Determine the [X, Y] coordinate at the center of the cell enclosing the given text.  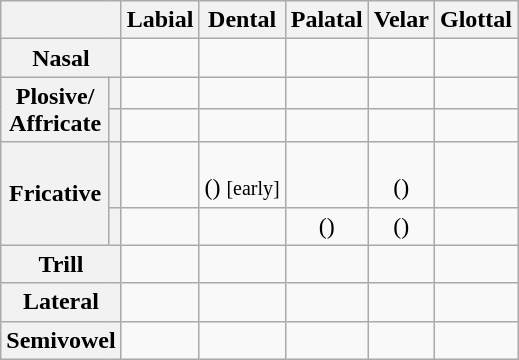
Lateral [61, 302]
Trill [61, 264]
Fricative [56, 194]
Dental [242, 20]
Labial [160, 20]
Velar [401, 20]
Semivowel [61, 340]
Glottal [476, 20]
() [early] [242, 174]
Palatal [326, 20]
Plosive/Affricate [56, 110]
Nasal [61, 58]
